Find where the given text appears and provide that cell's center as [x, y] coordinate. 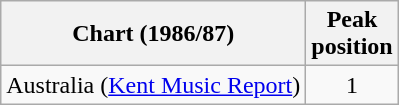
Peakposition [352, 34]
Chart (1986/87) [154, 34]
1 [352, 85]
Australia (Kent Music Report) [154, 85]
